Return the [x, y] coordinate for the center point of the cell that contains the specified text.  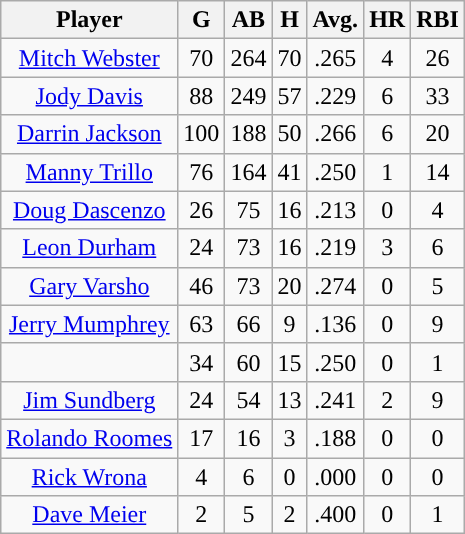
Manny Trillo [90, 172]
.188 [336, 438]
RBI [438, 20]
Mitch Webster [90, 58]
60 [248, 362]
46 [202, 286]
Doug Dascenzo [90, 210]
Gary Varsho [90, 286]
41 [290, 172]
75 [248, 210]
.266 [336, 134]
33 [438, 96]
249 [248, 96]
HR [388, 20]
264 [248, 58]
G [202, 20]
50 [290, 134]
34 [202, 362]
AB [248, 20]
Jody Davis [90, 96]
.219 [336, 248]
Avg. [336, 20]
Dave Meier [90, 515]
.213 [336, 210]
.400 [336, 515]
66 [248, 324]
14 [438, 172]
Rick Wrona [90, 477]
Rolando Roomes [90, 438]
Leon Durham [90, 248]
.229 [336, 96]
.274 [336, 286]
.136 [336, 324]
164 [248, 172]
.000 [336, 477]
76 [202, 172]
Jim Sundberg [90, 400]
Player [90, 20]
57 [290, 96]
54 [248, 400]
.265 [336, 58]
88 [202, 96]
17 [202, 438]
Jerry Mumphrey [90, 324]
13 [290, 400]
100 [202, 134]
15 [290, 362]
H [290, 20]
Darrin Jackson [90, 134]
.241 [336, 400]
63 [202, 324]
188 [248, 134]
